Search for the cell housing the specified text and yield its [x, y] center coordinate. 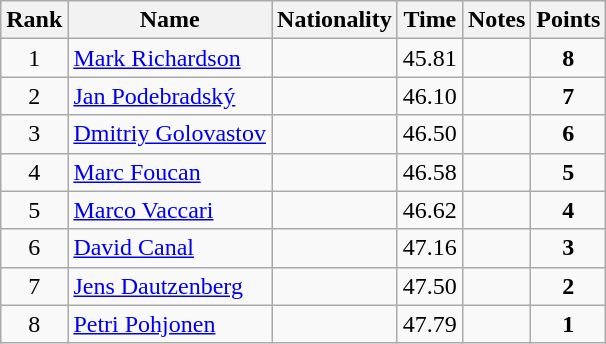
David Canal [170, 248]
Name [170, 20]
46.10 [430, 96]
Marco Vaccari [170, 210]
Jan Podebradský [170, 96]
Jens Dautzenberg [170, 286]
Petri Pohjonen [170, 324]
Mark Richardson [170, 58]
Points [568, 20]
Notes [496, 20]
Nationality [335, 20]
Marc Foucan [170, 172]
47.50 [430, 286]
45.81 [430, 58]
Rank [34, 20]
46.58 [430, 172]
47.79 [430, 324]
Time [430, 20]
47.16 [430, 248]
46.50 [430, 134]
Dmitriy Golovastov [170, 134]
46.62 [430, 210]
